Return the [x, y] coordinate for the center point of the cell that contains the specified text.  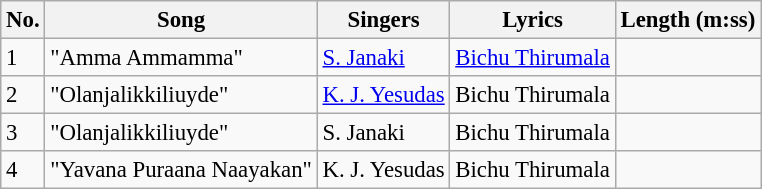
1 [23, 58]
Lyrics [532, 20]
4 [23, 170]
2 [23, 95]
3 [23, 133]
No. [23, 20]
"Yavana Puraana Naayakan" [181, 170]
Length (m:ss) [688, 20]
"Amma Ammamma" [181, 58]
Singers [384, 20]
Song [181, 20]
